Return [x, y] of the center of cell containing provided text 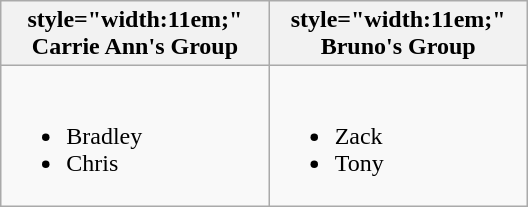
style="width:11em;" Bruno's Group [398, 34]
BradleyChris [135, 136]
ZackTony [398, 136]
style="width:11em;" Carrie Ann's Group [135, 34]
